For the text-containing cell, return its midpoint in (X, Y) coordinate format. 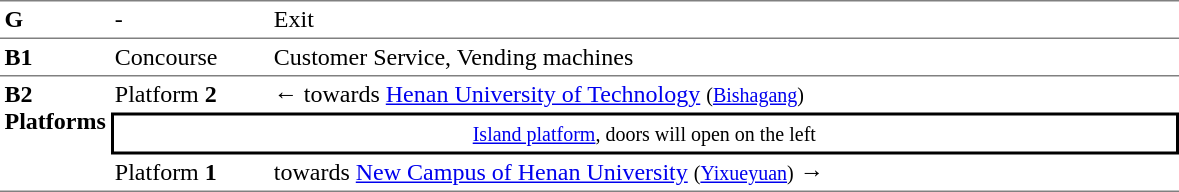
towards New Campus of Henan University (Yixueyuan) → (724, 173)
G (55, 19)
Customer Service, Vending machines (724, 58)
Platform 1 (190, 173)
B2Platforms (55, 134)
Platform 2 (190, 94)
Island platform, doors will open on the left (644, 133)
B1 (55, 58)
Concourse (190, 58)
← towards Henan University of Technology (Bishagang) (724, 94)
- (190, 19)
Exit (724, 19)
